Search for the cell housing the specified text and yield its [x, y] center coordinate. 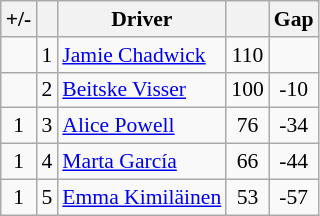
-34 [294, 126]
-57 [294, 197]
3 [46, 126]
Emma Kimiläinen [142, 197]
Alice Powell [142, 126]
Gap [294, 19]
53 [248, 197]
-10 [294, 90]
5 [46, 197]
Marta García [142, 162]
-44 [294, 162]
2 [46, 90]
4 [46, 162]
+/- [19, 19]
110 [248, 55]
100 [248, 90]
76 [248, 126]
66 [248, 162]
Beitske Visser [142, 90]
Driver [142, 19]
Jamie Chadwick [142, 55]
